Detect which cell encompasses the target text, then output its [x, y] center coordinate. 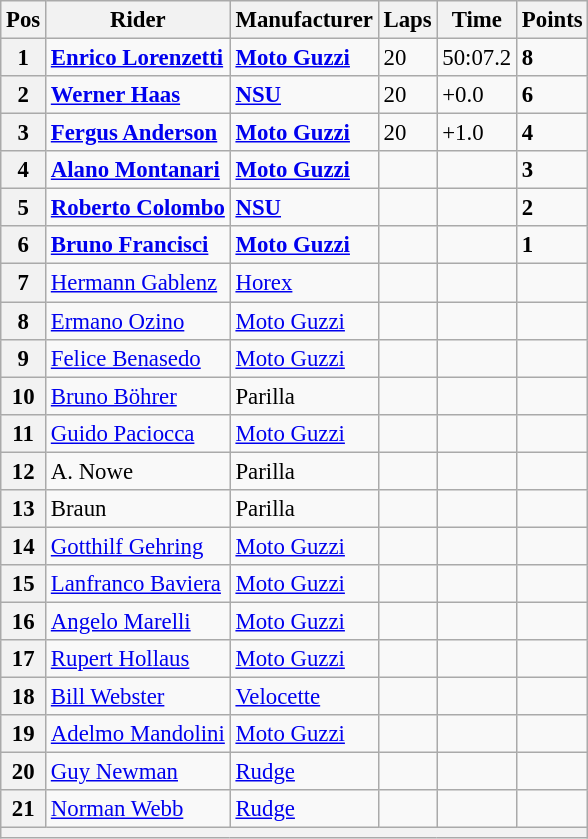
5 [24, 208]
Hermann Gablenz [138, 283]
Werner Haas [138, 95]
Velocette [304, 697]
Time [477, 20]
11 [24, 433]
Guido Paciocca [138, 433]
9 [24, 358]
Guy Newman [138, 772]
21 [24, 809]
Pos [24, 20]
Points [552, 20]
Laps [408, 20]
Rupert Hollaus [138, 659]
Fergus Anderson [138, 133]
Adelmo Mandolini [138, 734]
+1.0 [477, 133]
Bruno Francisci [138, 245]
14 [24, 546]
12 [24, 471]
Braun [138, 509]
Bruno Böhrer [138, 396]
Rider [138, 20]
Horex [304, 283]
Felice Benasedo [138, 358]
Manufacturer [304, 20]
18 [24, 697]
Roberto Colombo [138, 208]
Ermano Ozino [138, 321]
16 [24, 621]
Lanfranco Baviera [138, 584]
Norman Webb [138, 809]
13 [24, 509]
A. Nowe [138, 471]
50:07.2 [477, 58]
Angelo Marelli [138, 621]
Bill Webster [138, 697]
7 [24, 283]
Enrico Lorenzetti [138, 58]
Gotthilf Gehring [138, 546]
19 [24, 734]
15 [24, 584]
Alano Montanari [138, 170]
17 [24, 659]
+0.0 [477, 95]
10 [24, 396]
